Pinpoint the cell where the given text exists, returning its [X, Y] midpoint coordinate. 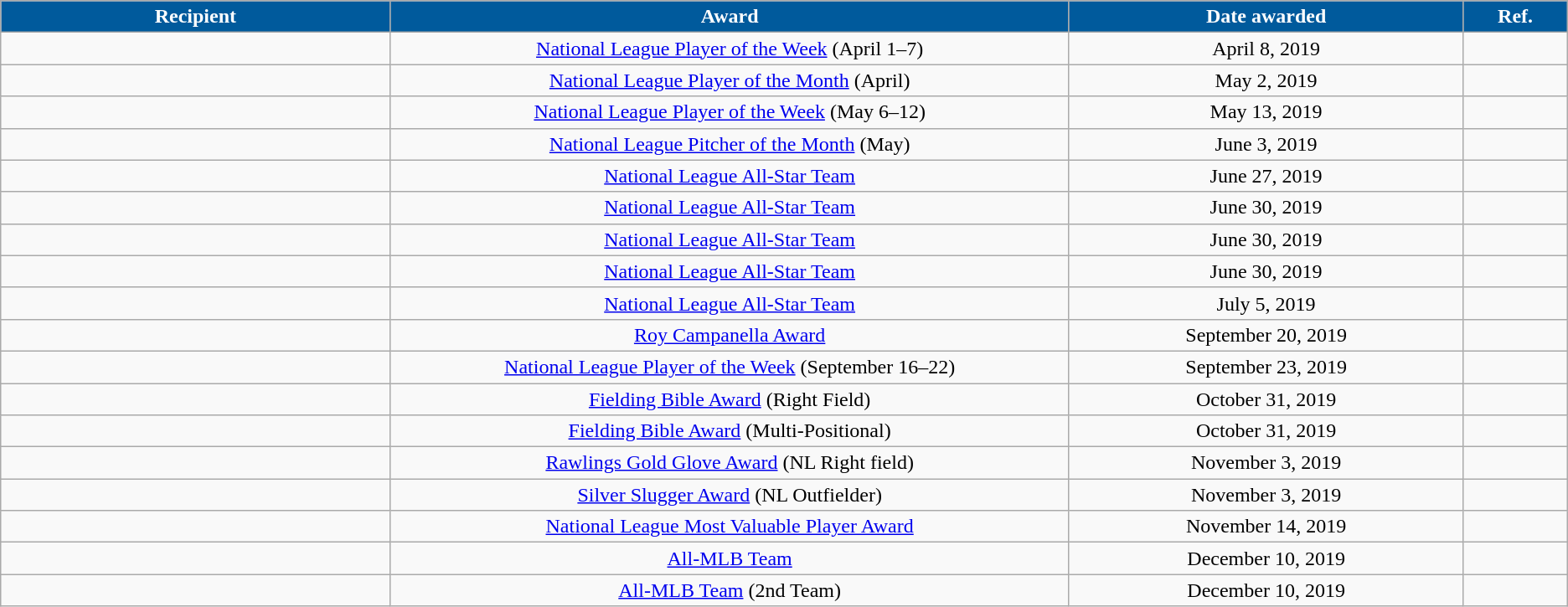
Roy Campanella Award [730, 335]
National League Most Valuable Player Award [730, 527]
All-MLB Team [730, 558]
Date awarded [1266, 17]
Ref. [1515, 17]
September 20, 2019 [1266, 335]
November 14, 2019 [1266, 527]
Award [730, 17]
September 23, 2019 [1266, 367]
National League Player of the Week (May 6–12) [730, 112]
April 8, 2019 [1266, 49]
May 2, 2019 [1266, 80]
All-MLB Team (2nd Team) [730, 590]
National League Player of the Week (April 1–7) [730, 49]
Fielding Bible Award (Multi-Positional) [730, 431]
National League Pitcher of the Month (May) [730, 144]
June 3, 2019 [1266, 144]
Rawlings Gold Glove Award (NL Right field) [730, 463]
Recipient [196, 17]
June 27, 2019 [1266, 176]
National League Player of the Month (April) [730, 80]
July 5, 2019 [1266, 303]
May 13, 2019 [1266, 112]
Silver Slugger Award (NL Outfielder) [730, 495]
Fielding Bible Award (Right Field) [730, 399]
National League Player of the Week (September 16–22) [730, 367]
